Search for the cell housing the specified text and yield its [X, Y] center coordinate. 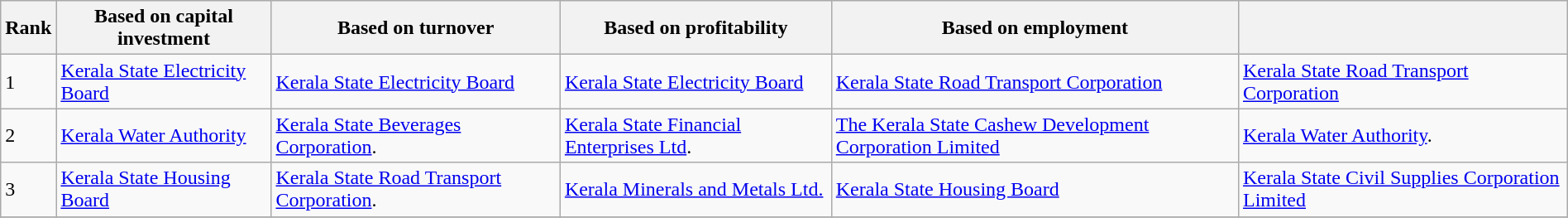
1 [28, 81]
Kerala Minerals and Metals Ltd. [696, 189]
2 [28, 136]
Rank [28, 28]
Kerala State Road Transport Corporation. [415, 189]
Kerala Water Authority. [1403, 136]
Based on employment [1035, 28]
3 [28, 189]
The Kerala State Cashew Development Corporation Limited [1035, 136]
Based on capital investment [164, 28]
Kerala State Beverages Corporation. [415, 136]
Kerala State Civil Supplies Corporation Limited [1403, 189]
Kerala State Financial Enterprises Ltd. [696, 136]
Based on turnover [415, 28]
Based on profitability [696, 28]
Kerala Water Authority [164, 136]
